Provide the (x, y) coordinate of the cell's center where the given text is located.  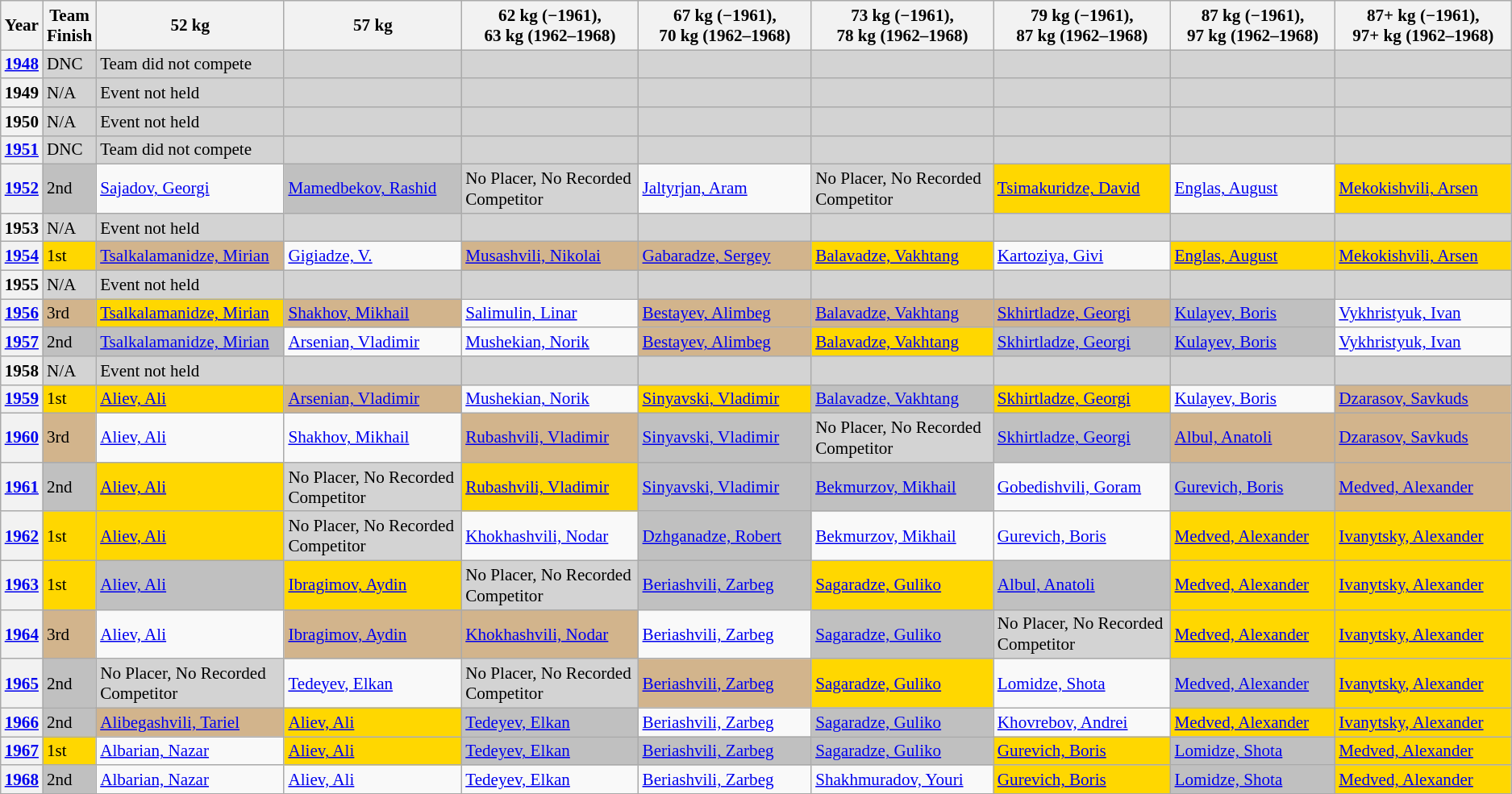
1950 (22, 121)
Kartoziya, Givi (1082, 256)
1963 (22, 585)
1967 (22, 751)
Gobedishvili, Goram (1082, 487)
1949 (22, 92)
52 kg (190, 26)
Jaltyrjan, Aram (726, 189)
1957 (22, 342)
Gabaradze, Sergey (726, 256)
57 kg (373, 26)
Alibegashvili, Tariel (190, 722)
Gigiadze, V. (373, 256)
Mamedbekov, Rashid (373, 189)
1953 (22, 227)
87+ kg (−1961),97+ kg (1962–1968) (1422, 26)
1966 (22, 722)
1960 (22, 439)
1958 (22, 371)
1956 (22, 313)
1961 (22, 487)
87 kg (−1961),97 kg (1962–1968) (1253, 26)
79 kg (−1961),87 kg (1962–1968) (1082, 26)
1964 (22, 634)
Team Finish (69, 26)
1955 (22, 284)
Shakhmuradov, Youri (902, 779)
Salimulin, Linar (550, 313)
Musashvili, Nikolai (550, 256)
1962 (22, 535)
1965 (22, 684)
1959 (22, 398)
1954 (22, 256)
1968 (22, 779)
1948 (22, 64)
67 kg (−1961),70 kg (1962–1968) (726, 26)
Dzhganadze, Robert (726, 535)
73 kg (−1961),78 kg (1962–1968) (902, 26)
1952 (22, 189)
Sajadov, Georgi (190, 189)
Tsimakuridze, David (1082, 189)
62 kg (−1961),63 kg (1962–1968) (550, 26)
1951 (22, 150)
Khovrebov, Andrei (1082, 722)
Year (22, 26)
